Search for the cell housing the specified text and yield its (x, y) center coordinate. 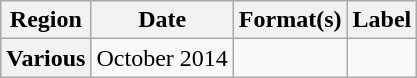
Various (46, 58)
Region (46, 20)
October 2014 (162, 58)
Date (162, 20)
Label (382, 20)
Format(s) (290, 20)
